Search for the cell housing the specified text and yield its [x, y] center coordinate. 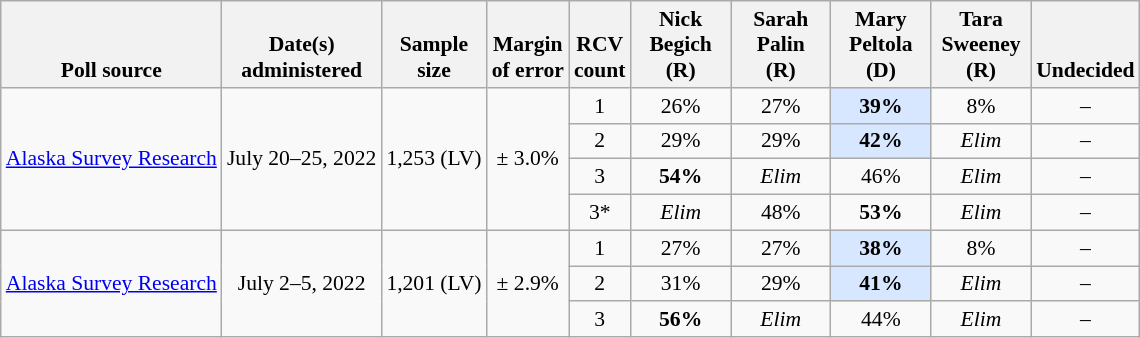
± 2.9% [528, 284]
53% [881, 213]
42% [881, 141]
26% [681, 106]
July 2–5, 2022 [302, 284]
NickBegich(R) [681, 44]
1,201 (LV) [434, 284]
Date(s)administered [302, 44]
56% [681, 320]
38% [881, 248]
Marginof error [528, 44]
SarahPalin(R) [781, 44]
41% [881, 284]
44% [881, 320]
Samplesize [434, 44]
RCVcount [600, 44]
± 3.0% [528, 159]
July 20–25, 2022 [302, 159]
48% [781, 213]
54% [681, 177]
31% [681, 284]
46% [881, 177]
1,253 (LV) [434, 159]
39% [881, 106]
Poll source [112, 44]
Undecided [1085, 44]
3* [600, 213]
MaryPeltola(D) [881, 44]
TaraSweeney(R) [981, 44]
